From the cell containing the given text, extract its center point as (x, y) coordinate. 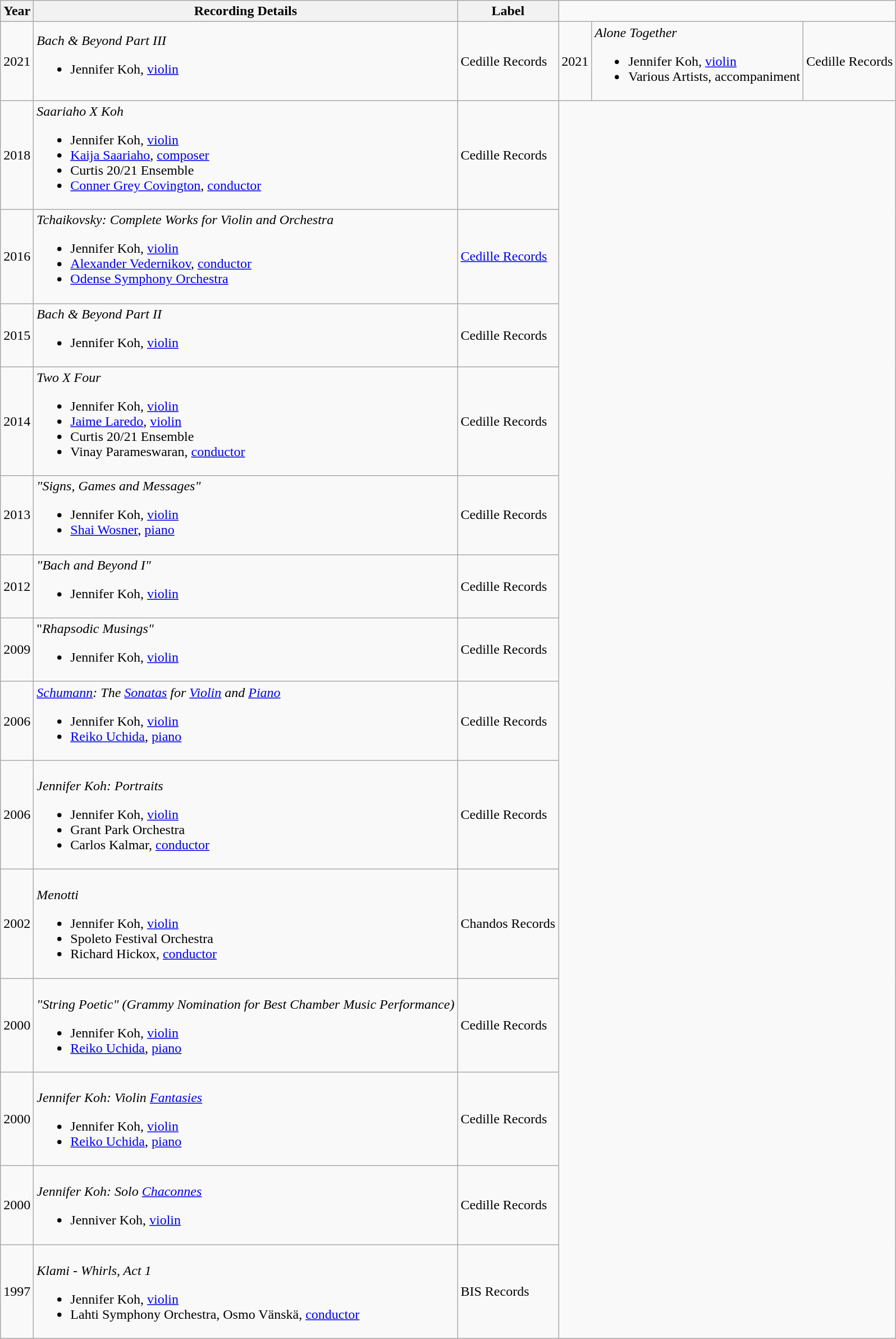
Klami - Whirls, Act 1Jennifer Koh, violinLahti Symphony Orchestra, Osmo Vänskä, conductor (246, 1292)
Bach & Beyond Part IIIJennifer Koh, violin (246, 61)
2002 (17, 923)
2015 (17, 335)
Jennifer Koh: PortraitsJennifer Koh, violinGrant Park OrchestraCarlos Kalmar, conductor (246, 814)
2012 (17, 586)
2009 (17, 649)
2016 (17, 256)
BIS Records (508, 1292)
"Bach and Beyond I"Jennifer Koh, violin (246, 586)
Two X FourJennifer Koh, violinJaime Laredo, violinCurtis 20/21 EnsembleVinay Parameswaran, conductor (246, 421)
Label (508, 11)
2014 (17, 421)
Recording Details (246, 11)
Alone TogetherJennifer Koh, violinVarious Artists, accompaniment (697, 61)
Tchaikovsky: Complete Works for Violin and OrchestraJennifer Koh, violinAlexander Vedernikov, conductorOdense Symphony Orchestra (246, 256)
Jennifer Koh: Violin FantasiesJennifer Koh, violinReiko Uchida, piano (246, 1119)
"Signs, Games and Messages"Jennifer Koh, violinShai Wosner, piano (246, 515)
Bach & Beyond Part IIJennifer Koh, violin (246, 335)
Chandos Records (508, 923)
2013 (17, 515)
"String Poetic" (Grammy Nomination for Best Chamber Music Performance)Jennifer Koh, violinReiko Uchida, piano (246, 1026)
Saariaho X KohJennifer Koh, violinKaija Saariaho, composerCurtis 20/21 EnsembleConner Grey Covington, conductor (246, 155)
Schumann: The Sonatas for Violin and Piano Jennifer Koh, violinReiko Uchida, piano (246, 721)
MenottiJennifer Koh, violinSpoleto Festival OrchestraRichard Hickox, conductor (246, 923)
"Rhapsodic Musings"Jennifer Koh, violin (246, 649)
2018 (17, 155)
1997 (17, 1292)
Jennifer Koh: Solo ChaconnesJenniver Koh, violin (246, 1205)
Year (17, 11)
